Provide the [X, Y] coordinate of the cell's center where the given text is located.  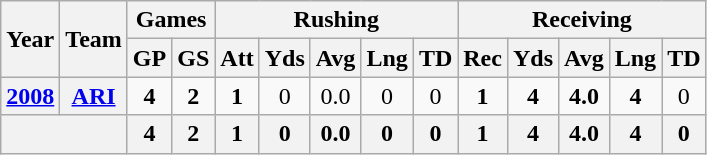
2008 [30, 96]
Att [237, 58]
Team [94, 39]
Rec [483, 58]
Games [170, 20]
GP [149, 58]
Year [30, 39]
GS [194, 58]
Receiving [582, 20]
ARI [94, 96]
Rushing [336, 20]
